Find where the given text appears and provide that cell's center as (X, Y) coordinate. 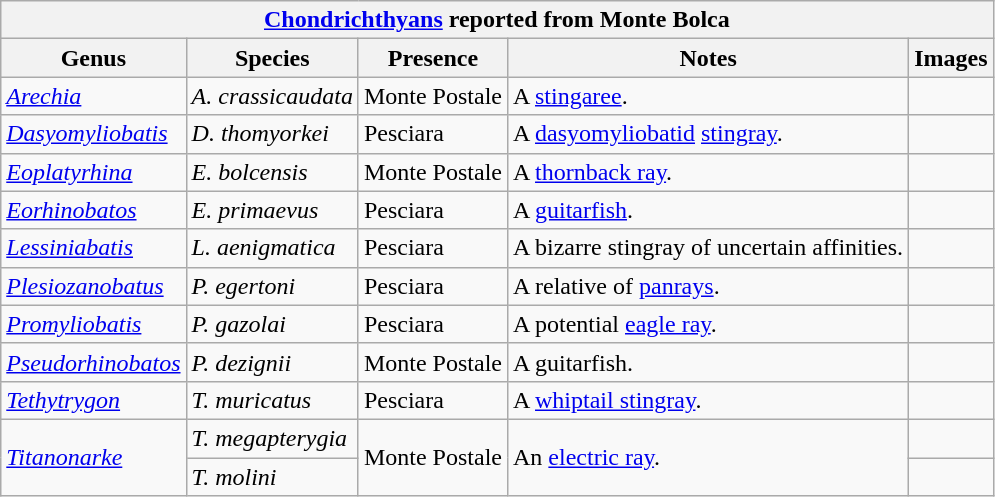
A relative of panrays. (708, 286)
Eoplatyrhina (94, 172)
Species (272, 58)
A dasyomyliobatid stingray. (708, 134)
A thornback ray. (708, 172)
E. bolcensis (272, 172)
P. egertoni (272, 286)
D. thomyorkei (272, 134)
A bizarre stingray of uncertain affinities. (708, 248)
Lessiniabatis (94, 248)
L. aenigmatica (272, 248)
An electric ray. (708, 457)
E. primaevus (272, 210)
P. dezignii (272, 362)
Dasyomyliobatis (94, 134)
Titanonarke (94, 457)
Images (951, 58)
Tethytrygon (94, 400)
A. crassicaudata (272, 96)
A potential eagle ray. (708, 324)
Notes (708, 58)
P. gazolai (272, 324)
T. molini (272, 477)
T. muricatus (272, 400)
Chondrichthyans reported from Monte Bolca (497, 20)
Genus (94, 58)
T. megapterygia (272, 438)
Pseudorhinobatos (94, 362)
A whiptail stingray. (708, 400)
Arechia (94, 96)
Presence (432, 58)
Promyliobatis (94, 324)
Eorhinobatos (94, 210)
A stingaree. (708, 96)
Plesiozanobatus (94, 286)
